From the cell containing the given text, extract its center point as (X, Y) coordinate. 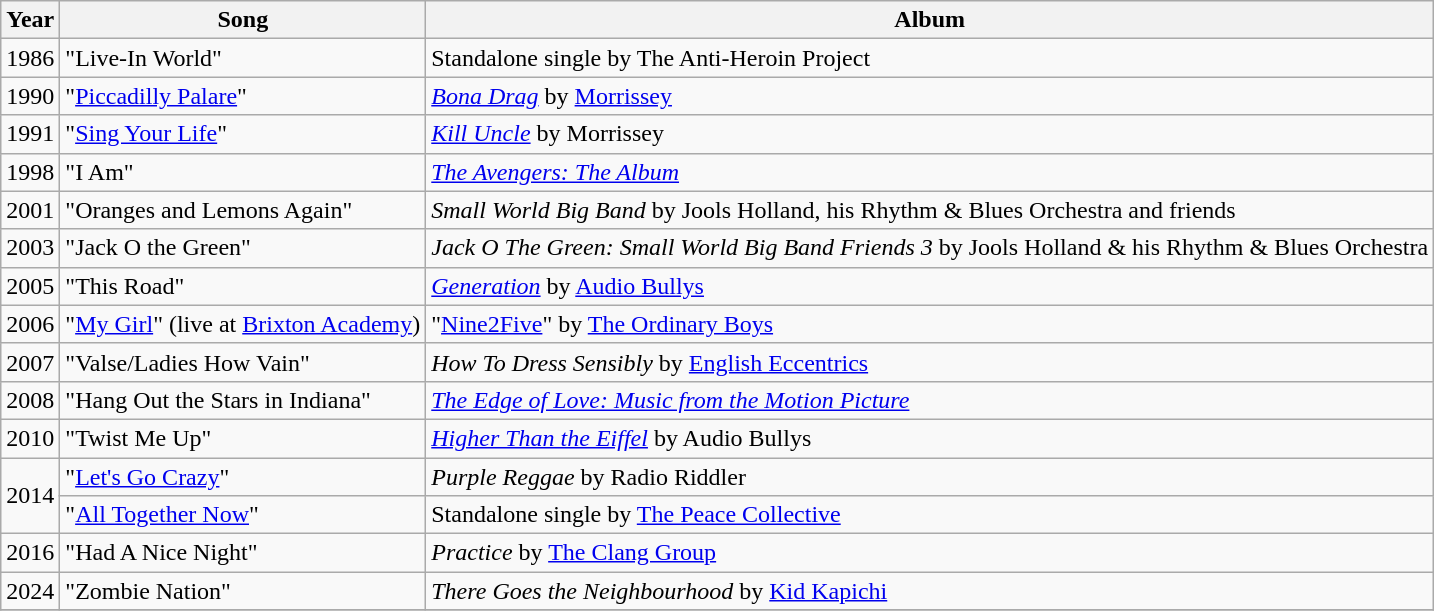
"Hang Out the Stars in Indiana" (243, 400)
"Jack O the Green" (243, 248)
The Edge of Love: Music from the Motion Picture (930, 400)
Standalone single by The Anti-Heroin Project (930, 58)
"Piccadilly Palare" (243, 96)
Year (30, 20)
Song (243, 20)
2003 (30, 248)
There Goes the Neighbourhood by Kid Kapichi (930, 591)
"Twist Me Up" (243, 438)
Bona Drag by Morrissey (930, 96)
2005 (30, 286)
The Avengers: The Album (930, 172)
"Sing Your Life" (243, 134)
Standalone single by The Peace Collective (930, 515)
Jack O The Green: Small World Big Band Friends 3 by Jools Holland & his Rhythm & Blues Orchestra (930, 248)
1990 (30, 96)
2016 (30, 553)
"Nine2Five" by The Ordinary Boys (930, 324)
"Had A Nice Night" (243, 553)
"Zombie Nation" (243, 591)
"My Girl" (live at Brixton Academy) (243, 324)
"Let's Go Crazy" (243, 477)
How To Dress Sensibly by English Eccentrics (930, 362)
2014 (30, 496)
Album (930, 20)
"Live-In World" (243, 58)
Kill Uncle by Morrissey (930, 134)
"Oranges and Lemons Again" (243, 210)
2008 (30, 400)
"I Am" (243, 172)
Purple Reggae by Radio Riddler (930, 477)
"This Road" (243, 286)
2010 (30, 438)
Practice by The Clang Group (930, 553)
2024 (30, 591)
Generation by Audio Bullys (930, 286)
Small World Big Band by Jools Holland, his Rhythm & Blues Orchestra and friends (930, 210)
"Valse/Ladies How Vain" (243, 362)
2007 (30, 362)
"All Together Now" (243, 515)
2001 (30, 210)
Higher Than the Eiffel by Audio Bullys (930, 438)
2006 (30, 324)
1986 (30, 58)
1998 (30, 172)
1991 (30, 134)
